Find where the given text appears and provide that cell's center as [X, Y] coordinate. 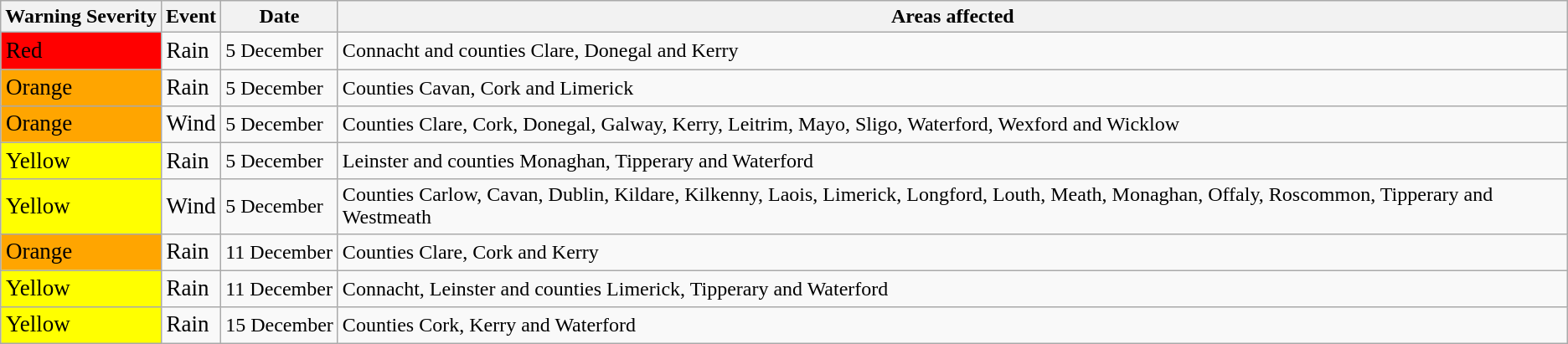
15 December [280, 326]
Red [81, 51]
Warning Severity [81, 17]
Counties Clare, Cork and Kerry [952, 252]
Counties Cavan, Cork and Limerick [952, 88]
Date [280, 17]
Event [191, 17]
Counties Cork, Kerry and Waterford [952, 326]
Areas affected [952, 17]
Counties Clare, Cork, Donegal, Galway, Kerry, Leitrim, Mayo, Sligo, Waterford, Wexford and Wicklow [952, 124]
Counties Carlow, Cavan, Dublin, Kildare, Kilkenny, Laois, Limerick, Longford, Louth, Meath, Monaghan, Offaly, Roscommon, Tipperary and Westmeath [952, 206]
Leinster and counties Monaghan, Tipperary and Waterford [952, 161]
Connacht and counties Clare, Donegal and Kerry [952, 51]
Connacht, Leinster and counties Limerick, Tipperary and Waterford [952, 289]
